Determine the (x, y) coordinate at the center of the cell enclosing the given text.  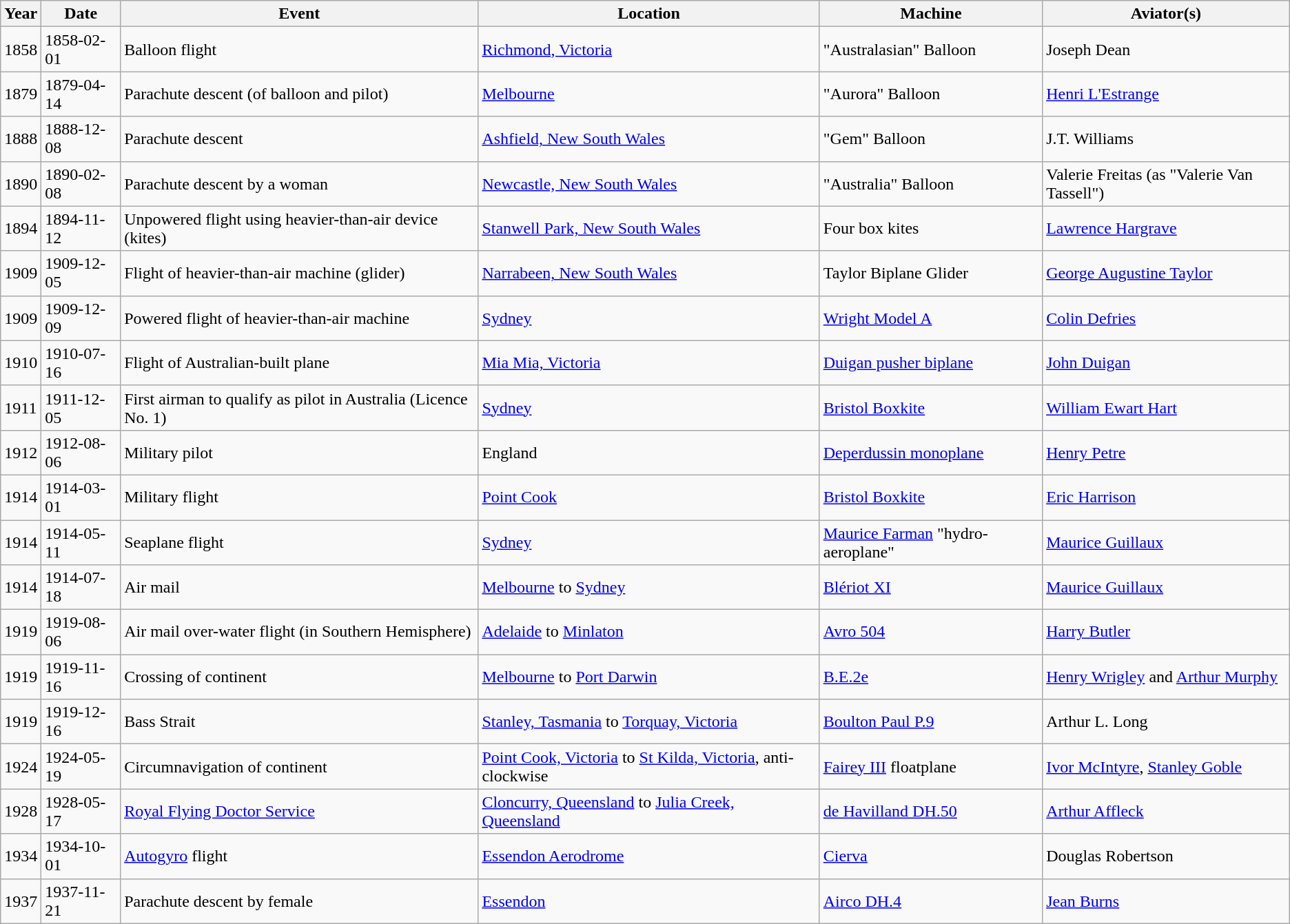
Military flight (299, 497)
First airman to qualify as pilot in Australia (Licence No. 1) (299, 408)
Event (299, 14)
1914-03-01 (81, 497)
Bass Strait (299, 722)
J.T. Williams (1166, 139)
Melbourne to Port Darwin (649, 677)
Location (649, 14)
1934-10-01 (81, 856)
Royal Flying Doctor Service (299, 812)
Deperdussin monoplane (930, 452)
1909-12-05 (81, 273)
Ashfield, New South Wales (649, 139)
Four box kites (930, 229)
Unpowered flight using heavier-than-air device (kites) (299, 229)
Melbourne to Sydney (649, 587)
1890-02-08 (81, 183)
1879 (21, 94)
Powered flight of heavier-than-air machine (299, 318)
B.E.2e (930, 677)
1937-11-21 (81, 901)
Seaplane flight (299, 542)
1890 (21, 183)
Essendon Aerodrome (649, 856)
1912-08-06 (81, 452)
Fairey III floatplane (930, 766)
George Augustine Taylor (1166, 273)
1894 (21, 229)
1894-11-12 (81, 229)
Adelaide to Minlaton (649, 633)
Mia Mia, Victoria (649, 362)
England (649, 452)
1910-07-16 (81, 362)
1909-12-09 (81, 318)
Point Cook, Victoria to St Kilda, Victoria, anti-clockwise (649, 766)
Henry Petre (1166, 452)
Henry Wrigley and Arthur Murphy (1166, 677)
Crossing of continent (299, 677)
Eric Harrison (1166, 497)
1914-07-18 (81, 587)
William Ewart Hart (1166, 408)
1919-11-16 (81, 677)
1910 (21, 362)
Year (21, 14)
Cloncurry, Queensland to Julia Creek, Queensland (649, 812)
1888-12-08 (81, 139)
1888 (21, 139)
John Duigan (1166, 362)
Colin Defries (1166, 318)
Avro 504 (930, 633)
1879-04-14 (81, 94)
1911-12-05 (81, 408)
Taylor Biplane Glider (930, 273)
Military pilot (299, 452)
1858-02-01 (81, 50)
Ivor McIntyre, Stanley Goble (1166, 766)
Blériot XI (930, 587)
Flight of Australian-built plane (299, 362)
Richmond, Victoria (649, 50)
1937 (21, 901)
Arthur Affleck (1166, 812)
Narrabeen, New South Wales (649, 273)
Machine (930, 14)
Balloon flight (299, 50)
1919-12-16 (81, 722)
"Gem" Balloon (930, 139)
1912 (21, 452)
Aviator(s) (1166, 14)
Melbourne (649, 94)
Duigan pusher biplane (930, 362)
1928-05-17 (81, 812)
Parachute descent by a woman (299, 183)
"Australasian" Balloon (930, 50)
Harry Butler (1166, 633)
Autogyro flight (299, 856)
Air mail over-water flight (in Southern Hemisphere) (299, 633)
Date (81, 14)
Boulton Paul P.9 (930, 722)
Parachute descent (of balloon and pilot) (299, 94)
Joseph Dean (1166, 50)
Arthur L. Long (1166, 722)
Stanwell Park, New South Wales (649, 229)
Point Cook (649, 497)
1934 (21, 856)
Henri L'Estrange (1166, 94)
"Aurora" Balloon (930, 94)
Parachute descent by female (299, 901)
Circumnavigation of continent (299, 766)
Flight of heavier-than-air machine (glider) (299, 273)
Cierva (930, 856)
Valerie Freitas (as "Valerie Van Tassell") (1166, 183)
de Havilland DH.50 (930, 812)
1858 (21, 50)
1914-05-11 (81, 542)
1924-05-19 (81, 766)
"Australia" Balloon (930, 183)
Newcastle, New South Wales (649, 183)
Jean Burns (1166, 901)
Wright Model A (930, 318)
1919-08-06 (81, 633)
Stanley, Tasmania to Torquay, Victoria (649, 722)
Lawrence Hargrave (1166, 229)
Essendon (649, 901)
Douglas Robertson (1166, 856)
1924 (21, 766)
1911 (21, 408)
1928 (21, 812)
Airco DH.4 (930, 901)
Parachute descent (299, 139)
Maurice Farman "hydro-aeroplane" (930, 542)
Air mail (299, 587)
